Output the [x, y] coordinate of the center of the cell containing the given text.  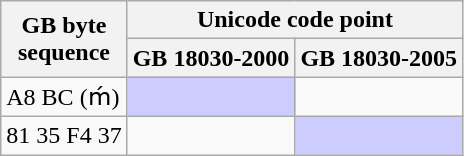
A8 BC (ḿ) [64, 97]
GB 18030-2000 [211, 58]
Unicode code point [294, 20]
81 35 F4 37 [64, 135]
GB bytesequence [64, 39]
GB 18030-2005 [379, 58]
